Search for the cell housing the specified text and yield its [X, Y] center coordinate. 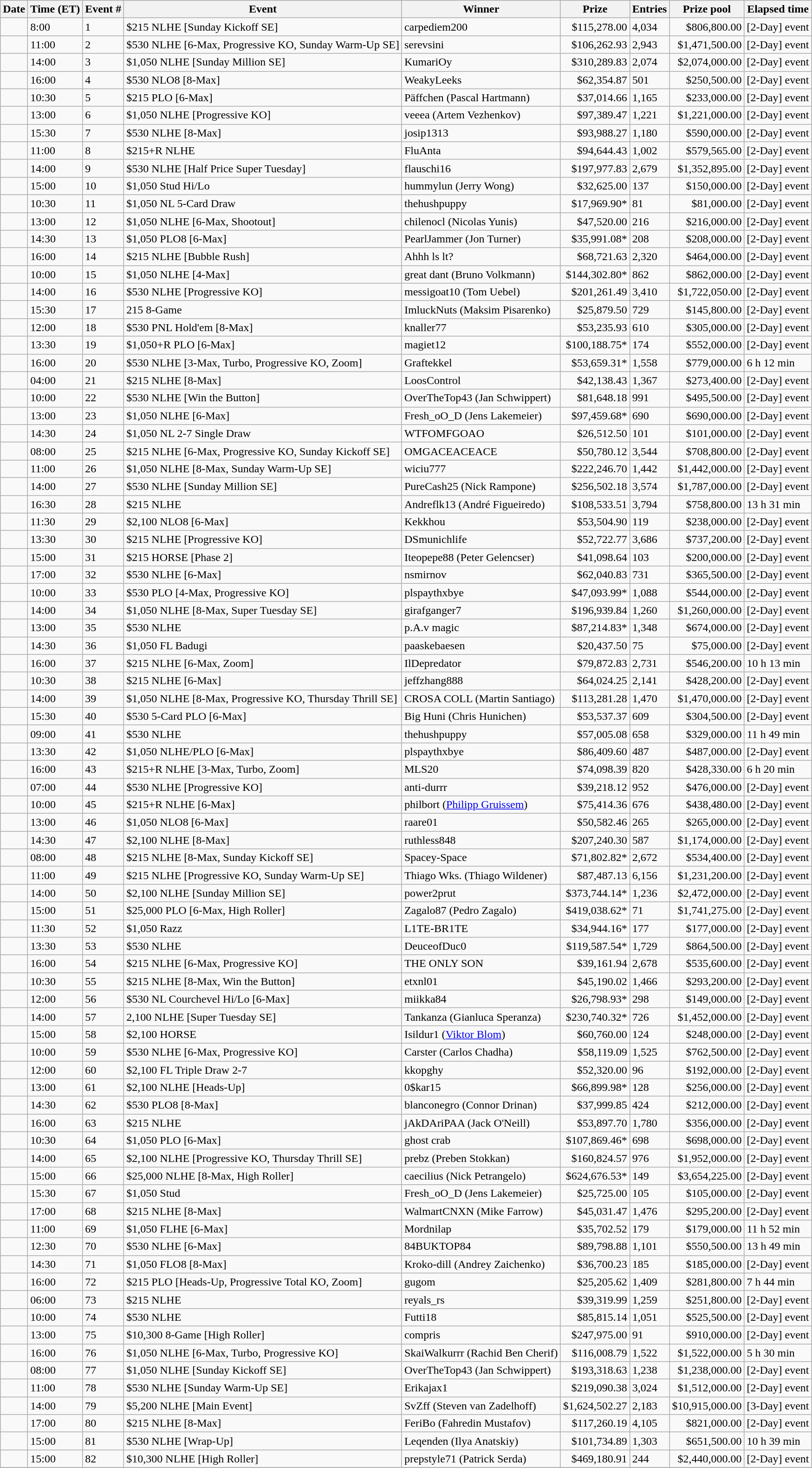
$1,050 FLO8 [8-Max] [263, 1264]
$52,722.77 [595, 540]
$216,000.00 [707, 222]
3,794 [650, 504]
josip1313 [481, 133]
609 [650, 716]
$862,000.00 [707, 274]
79 [103, 1406]
$87,487.13 [595, 875]
$530 NLHE [Half Price Super Tuesday] [263, 168]
flauschi16 [481, 168]
3 [103, 62]
girafganger7 [481, 610]
IlDepredator [481, 663]
$530 NLHE [3-Max, Turbo, Progressive KO, Zoom] [263, 363]
$530 NLHE [Wrap-Up] [263, 1441]
1,088 [650, 593]
$1,050 NLHE [8-Max, Sunday Warm-Up SE] [263, 469]
149 [650, 1176]
33 [103, 593]
80 [103, 1423]
$530 5-Card PLO [6-Max] [263, 716]
Kekkhou [481, 522]
1,221 [650, 115]
messigoat10 (Tom Uebel) [481, 292]
$1,050 PLO8 [6-Max] [263, 239]
30 [103, 540]
$651,500.00 [707, 1441]
$41,098.64 [595, 557]
Iteopepe88 (Peter Gelencser) [481, 557]
Mordnilap [481, 1229]
61 [103, 1088]
1,180 [650, 133]
$1,050 NLHE/PLO [6-Max] [263, 751]
976 [650, 1158]
66 [103, 1176]
$469,180.91 [595, 1459]
$208,000.00 [707, 239]
$53,659.31* [595, 363]
$1,741,275.00 [707, 911]
21 [103, 380]
$215 NLHE [6-Max, Progressive KO] [263, 964]
$222,246.70 [595, 469]
WeakyLeeks [481, 80]
2,679 [650, 168]
265 [650, 822]
$47,093.99* [595, 593]
Ahhh ls lt? [481, 257]
124 [650, 1034]
$2,100 FL Triple Draw 2-7 [263, 1070]
101 [650, 433]
gugom [481, 1282]
1,051 [650, 1317]
$58,119.09 [595, 1052]
$247,975.00 [595, 1335]
$230,740.32* [595, 1017]
Big Huni (Chris Hunichen) [481, 716]
$1,050 Stud Hi/Lo [263, 186]
$2,472,000.00 [707, 893]
$53,897.70 [595, 1123]
$438,480.00 [707, 805]
0$kar15 [481, 1088]
$365,500.00 [707, 575]
$1,050 NLHE [6-Max, Turbo, Progressive KO] [263, 1353]
Event # [103, 9]
04:00 [55, 380]
philbort (Philipp Gruissem) [481, 805]
$1,050 NLHE [6-Max] [263, 416]
caecilius (Nick Petrangelo) [481, 1176]
59 [103, 1052]
$101,000.00 [707, 433]
$2,100 NLHE [8-Max] [263, 840]
LoosControl [481, 380]
658 [650, 734]
$17,969.90* [595, 203]
$144,302.80* [595, 274]
31 [103, 557]
blanconegro (Connor Drinan) [481, 1105]
CROSA COLL (Martin Santiago) [481, 698]
34 [103, 610]
$1,512,000.00 [707, 1388]
$1,470,000.00 [707, 698]
Erikajax1 [481, 1388]
$256,502.18 [595, 486]
$71,802.82* [595, 858]
$1,231,200.00 [707, 875]
$544,000.00 [707, 593]
25 [103, 451]
$117,260.19 [595, 1423]
487 [650, 751]
Event [263, 9]
862 [650, 274]
$47,520.00 [595, 222]
501 [650, 80]
$32,625.00 [595, 186]
72 [103, 1282]
$2,100 NLO8 [6-Max] [263, 522]
2,320 [650, 257]
1,002 [650, 150]
MLS20 [481, 769]
$1,050 NLHE [Sunday Million SE] [263, 62]
32 [103, 575]
$74,098.39 [595, 769]
$64,024.25 [595, 681]
$329,000.00 [707, 734]
$66,899.98* [595, 1088]
3,024 [650, 1388]
$97,389.47 [595, 115]
1,303 [650, 1441]
WalmartCNXN (Mike Farrow) [481, 1211]
67 [103, 1194]
$1,050 NLO8 [6-Max] [263, 822]
70 [103, 1246]
10 h 13 min [778, 663]
4,105 [650, 1423]
$25,205.62 [595, 1282]
$2,100 NLHE [Progressive KO, Thursday Thrill SE] [263, 1158]
$1,260,000.00 [707, 610]
Zagalo87 (Pedro Zagalo) [481, 911]
$530 NLHE [6-Max, Progressive KO, Sunday Warm-Up SE] [263, 45]
magiet12 [481, 345]
$35,991.08* [595, 239]
$2,100 NLHE [Heads-Up] [263, 1088]
$215 NLHE [Progressive KO] [263, 540]
$550,500.00 [707, 1246]
$530 NLO8 [8-Max] [263, 80]
$495,500.00 [707, 398]
SkaiWalkurrr (Rachid Ben Cherif) [481, 1353]
[3-Day] event [778, 1406]
47 [103, 840]
$200,000.00 [707, 557]
$1,221,000.00 [707, 115]
Leqenden (Ilya Anatskiy) [481, 1441]
ImluckNuts (Maksim Pisarenko) [481, 310]
$215 NLHE [8-Max, Win the Button] [263, 981]
ruthless848 [481, 840]
35 [103, 628]
jAkDAriPAA (Jack O'Neill) [481, 1123]
2,074 [650, 62]
76 [103, 1353]
reyals_rs [481, 1299]
Isildur1 (Viktor Blom) [481, 1034]
51 [103, 911]
$177,000.00 [707, 928]
$698,000.00 [707, 1141]
Date [14, 9]
$5,200 NLHE [Main Event] [263, 1406]
53 [103, 946]
KumariOy [481, 62]
$97,459.68* [595, 416]
veeea (Artem Vezhenkov) [481, 115]
$546,200.00 [707, 663]
$590,000.00 [707, 133]
37 [103, 663]
hummylun (Jerry Wong) [481, 186]
77 [103, 1370]
$34,944.16* [595, 928]
$1,050 FLHE [6-Max] [263, 1229]
1,442 [650, 469]
FeriBo (Fahredin Mustafov) [481, 1423]
$150,000.00 [707, 186]
16 [103, 292]
17 [103, 310]
36 [103, 646]
7 h 44 min [778, 1282]
DeuceofDuc0 [481, 946]
Prize [595, 9]
wiciu777 [481, 469]
$525,500.00 [707, 1317]
56 [103, 999]
40 [103, 716]
$281,800.00 [707, 1282]
PureCash25 (Nick Rampone) [481, 486]
Päffchen (Pascal Hartmann) [481, 98]
$2,100 NLHE [Sunday Million SE] [263, 893]
54 [103, 964]
14 [103, 257]
09:00 [55, 734]
$10,915,000.00 [707, 1406]
miikka84 [481, 999]
$1,050 NLHE [4-Max] [263, 274]
2,943 [650, 45]
$160,824.57 [595, 1158]
96 [650, 1070]
$197,977.83 [595, 168]
103 [650, 557]
48 [103, 858]
$273,400.00 [707, 380]
45 [103, 805]
41 [103, 734]
$530 PLO8 [8-Max] [263, 1105]
3,574 [650, 486]
1,522 [650, 1353]
p.A.v magic [481, 628]
WTFOMFGOAO [481, 433]
chilenocl (Nicolas Yunis) [481, 222]
23 [103, 416]
$293,200.00 [707, 981]
676 [650, 805]
$428,330.00 [707, 769]
OMGACEACEACE [481, 451]
Thiago Wks. (Thiago Wildener) [481, 875]
$100,188.75* [595, 345]
20 [103, 363]
22 [103, 398]
298 [650, 999]
$215 NLHE [Bubble Rush] [263, 257]
52 [103, 928]
$50,780.12 [595, 451]
$487,000.00 [707, 751]
55 [103, 981]
$238,000.00 [707, 522]
$250,500.00 [707, 80]
$1,442,000.00 [707, 469]
84BUKTOP84 [481, 1246]
$476,000.00 [707, 787]
65 [103, 1158]
13 h 31 min [778, 504]
27 [103, 486]
$215 PLO [Heads-Up, Progressive Total KO, Zoom] [263, 1282]
$1,050 NL 5-Card Draw [263, 203]
$105,000.00 [707, 1194]
carpediem200 [481, 27]
knaller77 [481, 327]
Carster (Carlos Chadha) [481, 1052]
13 h 49 min [778, 1246]
2,100 NLHE [Super Tuesday SE] [263, 1017]
7 [103, 133]
$86,409.60 [595, 751]
$215 HORSE [Phase 2] [263, 557]
$212,000.00 [707, 1105]
1,558 [650, 363]
Graftekkel [481, 363]
$93,988.27 [595, 133]
$1,722,050.00 [707, 292]
91 [650, 1335]
$87,214.83* [595, 628]
179 [650, 1229]
244 [650, 1459]
208 [650, 239]
$428,200.00 [707, 681]
42 [103, 751]
1,101 [650, 1246]
62 [103, 1105]
$25,000 NLHE [8-Max, High Roller] [263, 1176]
$1,174,000.00 [707, 840]
1 [103, 27]
46 [103, 822]
1,409 [650, 1282]
3,686 [650, 540]
etxnl01 [481, 981]
38 [103, 681]
$62,354.87 [595, 80]
ghost crab [481, 1141]
$116,008.79 [595, 1353]
1,729 [650, 946]
$20,437.50 [595, 646]
12:30 [55, 1246]
$215 NLHE [6-Max, Progressive KO, Sunday Kickoff SE] [263, 451]
$53,537.37 [595, 716]
63 [103, 1123]
Futti18 [481, 1317]
43 [103, 769]
820 [650, 769]
726 [650, 1017]
Spacey-Space [481, 858]
690 [650, 416]
69 [103, 1229]
$1,050 NLHE [6-Max, Shootout] [263, 222]
731 [650, 575]
50 [103, 893]
THE ONLY SON [481, 964]
$579,565.00 [707, 150]
$2,440,000.00 [707, 1459]
$1,050 NLHE [Progressive KO] [263, 115]
$68,721.63 [595, 257]
$10,300 8-Game [High Roller] [263, 1335]
6,156 [650, 875]
74 [103, 1317]
prepstyle71 (Patrick Serda) [481, 1459]
2,141 [650, 681]
$201,261.49 [595, 292]
paaskebaesen [481, 646]
698 [650, 1141]
$762,500.00 [707, 1052]
128 [650, 1088]
$530 NLHE [6-Max, Progressive KO] [263, 1052]
1,476 [650, 1211]
2 [103, 45]
1,470 [650, 698]
$708,800.00 [707, 451]
$89,798.88 [595, 1246]
$530 NL Courchevel Hi/Lo [6-Max] [263, 999]
11 h 49 min [778, 734]
$62,040.83 [595, 575]
216 [650, 222]
Winner [481, 9]
82 [103, 1459]
$215 NLHE [6-Max] [263, 681]
174 [650, 345]
$37,999.85 [595, 1105]
Prize pool [707, 9]
$107,869.46* [595, 1141]
424 [650, 1105]
$192,000.00 [707, 1070]
$215+R NLHE [263, 150]
6 [103, 115]
L1TE-BR1TE [481, 928]
$101,734.89 [595, 1441]
06:00 [55, 1299]
9 [103, 168]
$215 NLHE [Sunday Kickoff SE] [263, 27]
$304,500.00 [707, 716]
prebz (Preben Stokkan) [481, 1158]
57 [103, 1017]
$35,702.52 [595, 1229]
60 [103, 1070]
$3,654,225.00 [707, 1176]
$779,000.00 [707, 363]
$215 PLO [6-Max] [263, 98]
1,367 [650, 380]
Time (ET) [55, 9]
44 [103, 787]
$758,800.00 [707, 504]
$624,676.53* [595, 1176]
4 [103, 80]
1,525 [650, 1052]
2,672 [650, 858]
kkopghy [481, 1070]
great dant (Bruno Volkmann) [481, 274]
$1,471,500.00 [707, 45]
105 [650, 1194]
$1,050 NL 2-7 Single Draw [263, 433]
$81,648.18 [595, 398]
$1,050+R PLO [6-Max] [263, 345]
$108,533.51 [595, 504]
$79,872.83 [595, 663]
729 [650, 310]
$530 PLO [4-Max, Progressive KO] [263, 593]
1,238 [650, 1370]
8 [103, 150]
$305,000.00 [707, 327]
raare01 [481, 822]
$113,281.28 [595, 698]
Kroko-dill (Andrey Zaichenko) [481, 1264]
$256,000.00 [707, 1088]
$1,352,895.00 [707, 168]
26 [103, 469]
DSmunichlife [481, 540]
$52,320.00 [595, 1070]
$215 NLHE [6-Max, Zoom] [263, 663]
$81,000.00 [707, 203]
Tankanza (Gianluca Speranza) [481, 1017]
anti-durrr [481, 787]
78 [103, 1388]
$821,000.00 [707, 1423]
SvZff (Steven van Zadelhoff) [481, 1406]
$115,278.00 [595, 27]
$1,050 PLO [6-Max] [263, 1141]
$106,262.93 [595, 45]
$690,000.00 [707, 416]
$75,000.00 [707, 646]
185 [650, 1264]
$535,600.00 [707, 964]
$215 NLHE [8-Max, Sunday Kickoff SE] [263, 858]
$215+R NLHE [6-Max] [263, 805]
compris [481, 1335]
$910,000.00 [707, 1335]
$50,582.46 [595, 822]
$248,000.00 [707, 1034]
$10,300 NLHE [High Roller] [263, 1459]
1,466 [650, 981]
$1,624,502.27 [595, 1406]
FluAnta [481, 150]
64 [103, 1141]
10 h 39 min [778, 1441]
$534,400.00 [707, 858]
12 [103, 222]
$1,050 NLHE [8-Max, Super Tuesday SE] [263, 610]
serevsini [481, 45]
$25,725.00 [595, 1194]
$1,050 NLHE [8-Max, Progressive KO, Thursday Thrill SE] [263, 698]
24 [103, 433]
215 8-Game [263, 310]
$464,000.00 [707, 257]
610 [650, 327]
991 [650, 398]
19 [103, 345]
$25,000 PLO [6-Max, High Roller] [263, 911]
587 [650, 840]
58 [103, 1034]
$149,000.00 [707, 999]
$1,050 FL Badugi [263, 646]
$530 NLHE [8-Max] [263, 133]
49 [103, 875]
137 [650, 186]
Entries [650, 9]
$42,138.43 [595, 380]
jeffzhang888 [481, 681]
1,236 [650, 893]
68 [103, 1211]
73 [103, 1299]
29 [103, 522]
$251,800.00 [707, 1299]
$37,014.66 [595, 98]
$75,414.36 [595, 805]
$145,800.00 [707, 310]
28 [103, 504]
$530 NLHE [Sunday Warm-Up SE] [263, 1388]
119 [650, 522]
16:30 [55, 504]
$295,200.00 [707, 1211]
3,544 [650, 451]
$1,050 Razz [263, 928]
$1,452,000.00 [707, 1017]
$1,522,000.00 [707, 1353]
$45,190.02 [595, 981]
2,183 [650, 1406]
$60,760.00 [595, 1034]
$85,815.14 [595, 1317]
$215 NLHE [Progressive KO, Sunday Warm-Up SE] [263, 875]
1,259 [650, 1299]
$310,289.83 [595, 62]
$737,200.00 [707, 540]
11 h 52 min [778, 1229]
$207,240.30 [595, 840]
$53,235.93 [595, 327]
$215+R NLHE [3-Max, Turbo, Zoom] [263, 769]
15 [103, 274]
$193,318.63 [595, 1370]
1,348 [650, 628]
$119,587.54* [595, 946]
$219,090.38 [595, 1388]
18 [103, 327]
$2,100 HORSE [263, 1034]
Elapsed time [778, 9]
13 [103, 239]
2,678 [650, 964]
07:00 [55, 787]
39 [103, 698]
11 [103, 203]
4,034 [650, 27]
$94,644.43 [595, 150]
6 h 20 min [778, 769]
$530 NLHE [Win the Button] [263, 398]
$39,319.99 [595, 1299]
1,260 [650, 610]
6 h 12 min [778, 363]
$1,050 Stud [263, 1194]
$25,879.50 [595, 310]
$265,000.00 [707, 822]
$419,038.62* [595, 911]
$57,005.08 [595, 734]
1,780 [650, 1123]
$1,050 NLHE [Sunday Kickoff SE] [263, 1370]
$185,000.00 [707, 1264]
$373,744.14* [595, 893]
$1,787,000.00 [707, 486]
$1,952,000.00 [707, 1158]
$1,238,000.00 [707, 1370]
$39,218.12 [595, 787]
10 [103, 186]
$552,000.00 [707, 345]
$53,504.90 [595, 522]
177 [650, 928]
$39,161.94 [595, 964]
PearlJammer (Jon Turner) [481, 239]
$864,500.00 [707, 946]
$530 NLHE [Sunday Million SE] [263, 486]
$530 PNL Hold'em [8-Max] [263, 327]
nsmirnov [481, 575]
$26,512.50 [595, 433]
$233,000.00 [707, 98]
5 [103, 98]
$179,000.00 [707, 1229]
952 [650, 787]
power2prut [481, 893]
$26,798.93* [595, 999]
3,410 [650, 292]
$2,074,000.00 [707, 62]
$806,800.00 [707, 27]
$36,700.23 [595, 1264]
5 h 30 min [778, 1353]
2,731 [650, 663]
$674,000.00 [707, 628]
8:00 [55, 27]
$45,031.47 [595, 1211]
$196,939.84 [595, 610]
Andreflk13 (André Figueiredo) [481, 504]
1,165 [650, 98]
$356,000.00 [707, 1123]
